Return the (X, Y) coordinate for the center point of the cell that contains the specified text.  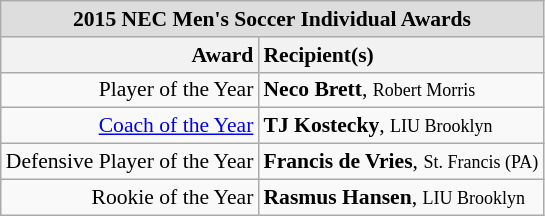
Player of the Year (130, 90)
Francis de Vries, St. Francis (PA) (400, 162)
Rookie of the Year (130, 197)
Coach of the Year (130, 126)
Rasmus Hansen, LIU Brooklyn (400, 197)
Recipient(s) (400, 55)
Defensive Player of the Year (130, 162)
Neco Brett, Robert Morris (400, 90)
2015 NEC Men's Soccer Individual Awards (272, 19)
Award (130, 55)
TJ Kostecky, LIU Brooklyn (400, 126)
